Output the [X, Y] coordinate of the center of the cell containing the given text.  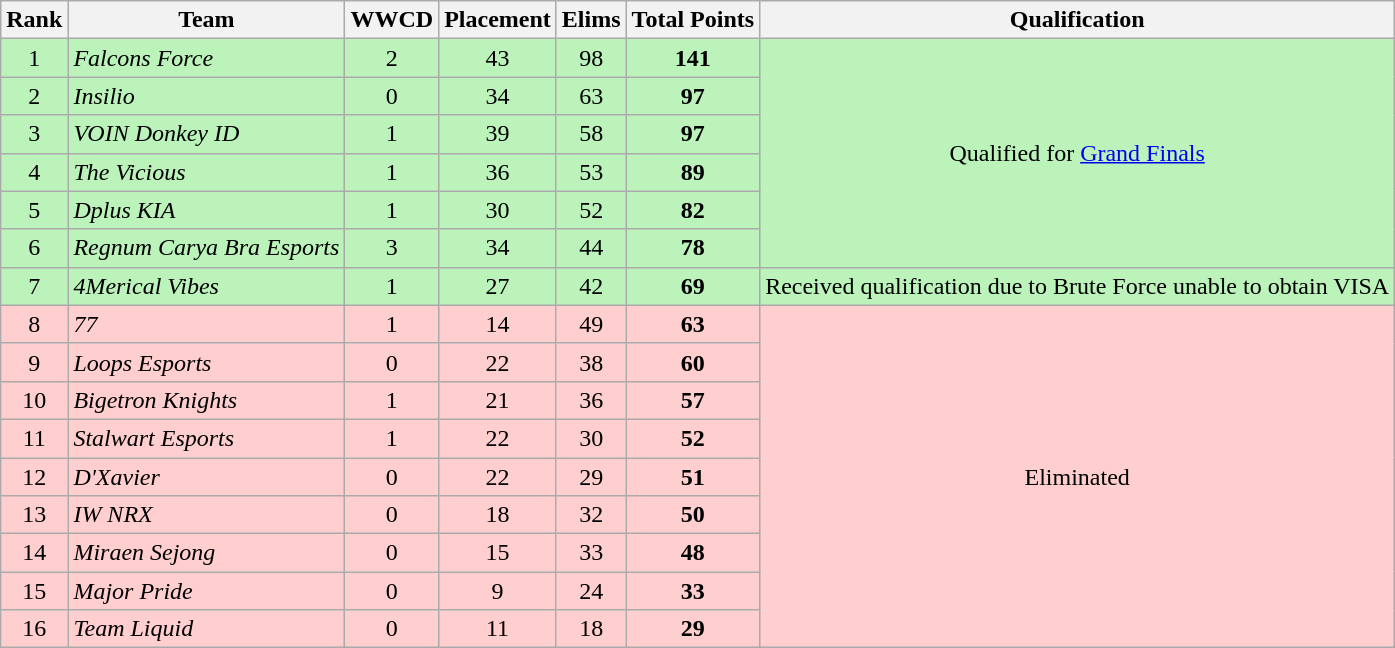
7 [34, 286]
Eliminated [1078, 476]
Stalwart Esports [206, 438]
Received qualification due to Brute Force unable to obtain VISA [1078, 286]
39 [498, 134]
5 [34, 210]
38 [591, 362]
Rank [34, 20]
Insilio [206, 96]
Miraen Sejong [206, 553]
Placement [498, 20]
8 [34, 324]
60 [693, 362]
D'Xavier [206, 477]
89 [693, 172]
IW NRX [206, 515]
4 [34, 172]
16 [34, 629]
Bigetron Knights [206, 400]
Total Points [693, 20]
12 [34, 477]
Team Liquid [206, 629]
Dplus KIA [206, 210]
VOIN Donkey ID [206, 134]
WWCD [392, 20]
51 [693, 477]
141 [693, 58]
43 [498, 58]
Major Pride [206, 591]
77 [206, 324]
The Vicious [206, 172]
50 [693, 515]
32 [591, 515]
44 [591, 248]
10 [34, 400]
21 [498, 400]
82 [693, 210]
53 [591, 172]
Loops Esports [206, 362]
69 [693, 286]
13 [34, 515]
42 [591, 286]
Qualification [1078, 20]
Regnum Carya Bra Esports [206, 248]
78 [693, 248]
24 [591, 591]
58 [591, 134]
4Merical Vibes [206, 286]
Elims [591, 20]
27 [498, 286]
57 [693, 400]
49 [591, 324]
48 [693, 553]
6 [34, 248]
Falcons Force [206, 58]
Qualified for Grand Finals [1078, 153]
Team [206, 20]
98 [591, 58]
